Capture the cell that displays the provided text and extract its (x, y) central coordinate. 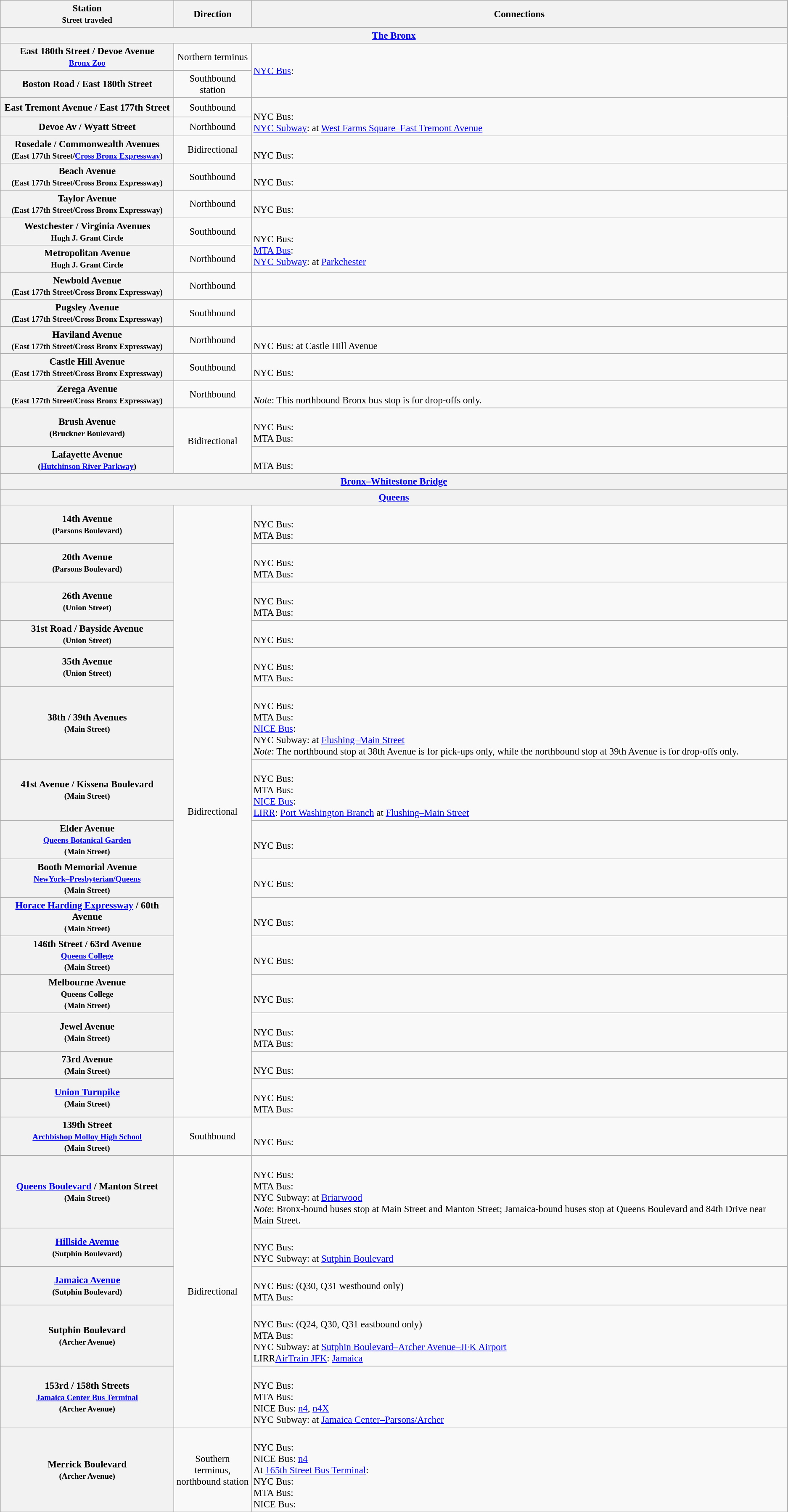
NYC Bus: (Q30, Q31 westbound only)MTA Bus: (519, 1286)
Taylor Avenue(East 177th Street/Cross Bronx Expressway) (87, 204)
Jewel Avenue(Main Street) (87, 1032)
StationStreet traveled (87, 14)
153rd / 158th StreetsJamaica Center Bus Terminal(Archer Avenue) (87, 1397)
Hillside Avenue(Sutphin Boulevard) (87, 1247)
Southbound station (213, 84)
Boston Road / East 180th Street (87, 84)
Horace Harding Expressway / 60th Avenue(Main Street) (87, 917)
East Tremont Avenue / East 177th Street (87, 107)
Beach Avenue(East 177th Street/Cross Bronx Expressway) (87, 177)
Southern terminus,northbound station (213, 1470)
NYC Bus: NYC Subway: at West Farms Square–East Tremont Avenue (519, 117)
38th / 39th Avenues(Main Street) (87, 723)
NYC Bus: MTA Bus: NYC Subway: at Parkchester (519, 245)
14th Avenue(Parsons Boulevard) (87, 524)
Booth Memorial AvenueNewYork–Presbyterian/Queens(Main Street) (87, 878)
East 180th Street / Devoe AvenueBronx Zoo (87, 57)
146th Street / 63rd AvenueQueens College(Main Street) (87, 955)
139th StreetArchbishop Molloy High School(Main Street) (87, 1136)
Devoe Av / Wyatt Street (87, 127)
Union Turnpike(Main Street) (87, 1098)
Castle Hill Avenue(East 177th Street/Cross Bronx Expressway) (87, 368)
Note: This northbound Bronx bus stop is for drop-offs only. (519, 395)
Lafayette Avenue(Hutchinson River Parkway) (87, 460)
NYC Bus: MTA Bus: NICE Bus: LIRR: Port Washington Branch at Flushing–Main Street (519, 790)
Pugsley Avenue(East 177th Street/Cross Bronx Expressway) (87, 313)
Metropolitan AvenueHugh J. Grant Circle (87, 258)
Direction (213, 14)
Melbourne AvenueQueens College(Main Street) (87, 994)
The Bronx (394, 36)
Brush Avenue(Bruckner Boulevard) (87, 427)
MTA Bus: (519, 460)
Jamaica Avenue(Sutphin Boulevard) (87, 1286)
Connections (519, 14)
Zerega Avenue(East 177th Street/Cross Bronx Expressway) (87, 395)
Queens (394, 498)
Rosedale / Commonwealth Avenues(East 177th Street/Cross Bronx Expressway) (87, 150)
35th Avenue(Union Street) (87, 667)
Sutphin Boulevard(Archer Avenue) (87, 1336)
NYC Bus: MTA Bus: NICE Bus: n4, n4XNYC Subway: at Jamaica Center–Parsons/Archer (519, 1397)
Newbold Avenue(East 177th Street/Cross Bronx Expressway) (87, 286)
Westchester / Virginia AvenuesHugh J. Grant Circle (87, 231)
NYC Bus: (Q24, Q30, Q31 eastbound only)MTA Bus: NYC Subway: at Sutphin Boulevard–Archer Avenue–JFK AirportLIRRAirTrain JFK: Jamaica (519, 1336)
26th Avenue(Union Street) (87, 601)
31st Road / Bayside Avenue(Union Street) (87, 634)
73rd Avenue(Main Street) (87, 1065)
Elder AvenueQueens Botanical Garden(Main Street) (87, 839)
41st Avenue / Kissena Boulevard(Main Street) (87, 790)
Queens Boulevard / Manton Street(Main Street) (87, 1192)
Bronx–Whitestone Bridge (394, 482)
20th Avenue(Parsons Boulevard) (87, 563)
Haviland Avenue(East 177th Street/Cross Bronx Expressway) (87, 340)
NYC Bus: NICE Bus: n4At 165th Street Bus Terminal:NYC Bus: MTA Bus: NICE Bus: (519, 1470)
NYC Bus: at Castle Hill Avenue (519, 340)
NYC Bus: NYC Subway: at Sutphin Boulevard (519, 1247)
Merrick Boulevard(Archer Avenue) (87, 1470)
Northern terminus (213, 57)
